Locate the cell with the specified text and output its [X, Y] center coordinate. 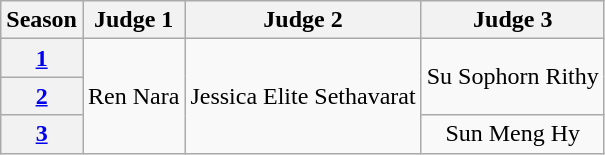
3 [42, 134]
Judge 2 [303, 20]
2 [42, 96]
Su Sophorn Rithy [512, 77]
1 [42, 58]
Season [42, 20]
Ren Nara [133, 96]
Judge 3 [512, 20]
Judge 1 [133, 20]
Jessica Elite Sethavarat [303, 96]
Sun Meng Hy [512, 134]
